Identify which cell holds the provided text, then report its (x, y) central coordinate. 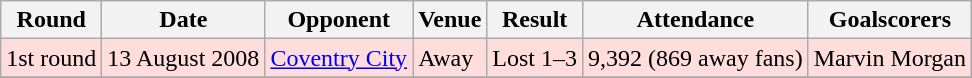
Away (450, 58)
Date (184, 20)
Marvin Morgan (890, 58)
13 August 2008 (184, 58)
Lost 1–3 (535, 58)
Coventry City (339, 58)
Round (52, 20)
Venue (450, 20)
1st round (52, 58)
9,392 (869 away fans) (696, 58)
Result (535, 20)
Opponent (339, 20)
Attendance (696, 20)
Goalscorers (890, 20)
